Capture the cell that displays the provided text and extract its (X, Y) central coordinate. 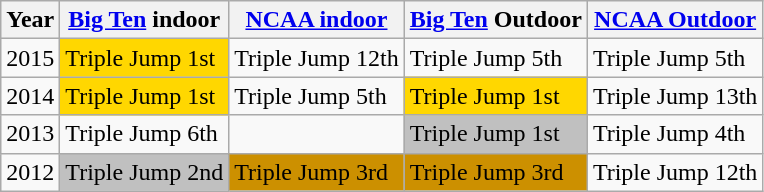
Year (30, 20)
2013 (30, 134)
2012 (30, 172)
NCAA Outdoor (675, 20)
2015 (30, 58)
Triple Jump 6th (144, 134)
Triple Jump 4th (675, 134)
Big Ten indoor (144, 20)
Triple Jump 2nd (144, 172)
NCAA indoor (317, 20)
Triple Jump 13th (675, 96)
Big Ten Outdoor (496, 20)
2014 (30, 96)
